Extract the [X, Y] coordinate from the center of the cell holding the provided text.  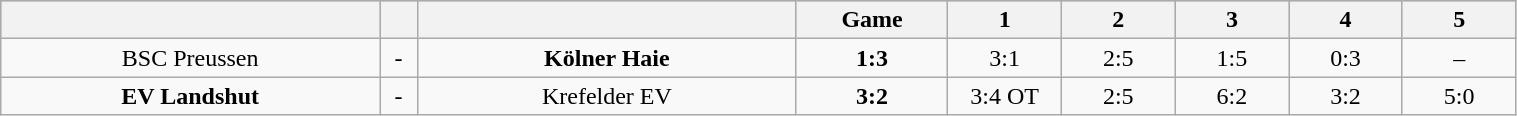
3:4 OT [1005, 96]
1:5 [1232, 58]
1 [1005, 20]
EV Landshut [190, 96]
6:2 [1232, 96]
Krefelder EV [606, 96]
Game [872, 20]
BSC Preussen [190, 58]
Kölner Haie [606, 58]
– [1459, 58]
5 [1459, 20]
0:3 [1346, 58]
3 [1232, 20]
1:3 [872, 58]
4 [1346, 20]
3:1 [1005, 58]
5:0 [1459, 96]
2 [1118, 20]
